Find where the given text appears and provide that cell's center as (X, Y) coordinate. 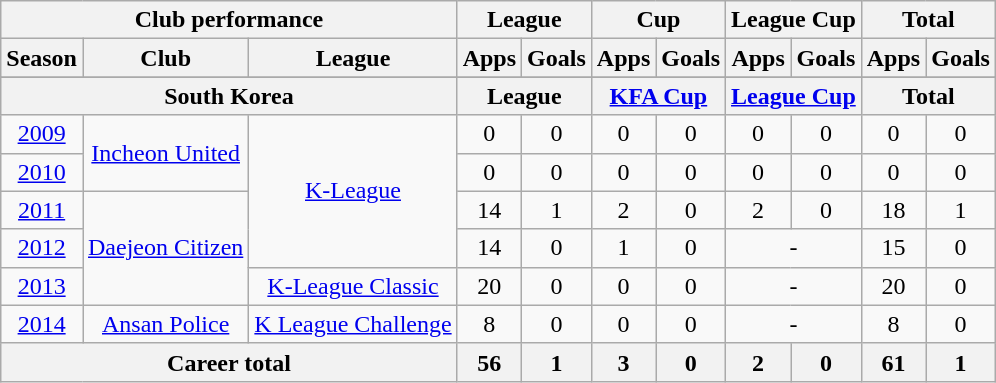
Season (42, 58)
Club performance (229, 20)
Cup (658, 20)
K-League (353, 191)
3 (623, 362)
2011 (42, 210)
KFA Cup (658, 96)
Ansan Police (165, 324)
Club (165, 58)
2010 (42, 172)
Career total (229, 362)
2014 (42, 324)
61 (893, 362)
Daejeon Citizen (165, 248)
2009 (42, 134)
Incheon United (165, 153)
56 (489, 362)
2013 (42, 286)
18 (893, 210)
K League Challenge (353, 324)
K-League Classic (353, 286)
South Korea (229, 96)
2012 (42, 248)
15 (893, 248)
